Find where the given text appears and provide that cell's center as [x, y] coordinate. 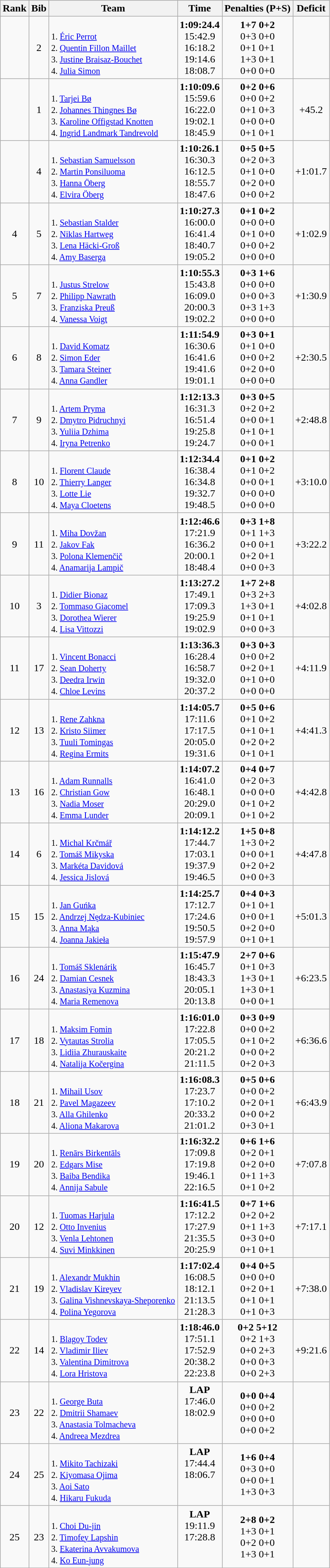
+2:30.5 [311, 358]
0+6 1+60+2 0+10+2 0+00+1 1+30+1 0+2 [258, 1164]
1:09:24.415:42.916:18.219:14.618:08.7 [200, 48]
Deficit [311, 8]
1:18:46.017:51.117:52.920:38.222:23.8 [200, 1350]
0+5 0+60+0 0+20+2 0+10+0 0+20+3 0+1 [258, 1102]
1:10:09.615:59.616:22.019:02.118:45.9 [200, 110]
1. Blagoy Todev2. Vladimir Iliev3. Valentina Dimitrova4. Lora Hristova [113, 1350]
+6:43.9 [311, 1102]
+4:41.3 [311, 730]
1. Sebastian Stalder2. Niklas Hartweg3. Lena Häcki-Groß4. Amy Baserga [113, 234]
+45.2 [311, 110]
0+4 0+70+2 0+30+0 0+00+1 0+20+1 0+2 [258, 792]
1. Adam Runnalls2. Christian Gow3. Nadia Moser4. Emma Lunder [113, 792]
0+3 0+50+2 0+20+0 0+10+1 0+10+0 0+1 [258, 420]
0+7 1+60+2 0+20+1 1+30+3 0+00+1 0+1 [258, 1226]
1:10:55.315:43.816:09.020:00.319:02.2 [200, 296]
1:14:05.717:11.617:17.520:05.019:31.6 [200, 730]
1. Mikito Tachizaki2. Kiyomasa Ojima3. Aoi Sato4. Hikaru Fukuda [113, 1475]
1. Renārs Birkentāls2. Edgars Mise3. Baiba Bendika4. Annija Sabule [113, 1164]
1:14:07.216:41.016:48.120:29.020:09.1 [200, 792]
1:16:08.317:23.717:10.220:33.221:01.2 [200, 1102]
+4:47.8 [311, 854]
+5:01.3 [311, 916]
3 [39, 606]
+3:10.0 [311, 482]
1. Justus Strelow2. Philipp Nawrath3. Franziska Preuß4. Vanessa Voigt [113, 296]
1. Tomáš Sklenárik2. Damian Cesnek3. Anastasiya Kuzmina4. Maria Remenova [113, 978]
0+5 0+50+2 0+30+1 0+00+2 0+00+0 0+2 [258, 172]
Bib [39, 8]
+3:22.2 [311, 544]
+7:17.1 [311, 1226]
0+4 0+30+1 0+10+0 0+10+2 0+00+1 0+1 [258, 916]
1. Tarjei Bø2. Johannes Thingnes Bø3. Karoline Offigstad Knotten4. Ingrid Landmark Tandrevold [113, 110]
+2:48.8 [311, 420]
Penalties (P+S) [258, 8]
1:12:13.316:31.316:51.419:25.819:24.7 [200, 420]
1. Didier Bionaz2. Tommaso Giacomel3. Dorothea Wierer4. Lisa Vittozzi [113, 606]
2+8 0+21+3 0+10+2 0+01+3 0+1 [258, 1537]
0+1 0+20+0 0+00+1 0+00+0 0+20+0 0+0 [258, 234]
1+5 0+81+3 0+20+0 0+10+2 0+20+0 0+3 [258, 854]
0+1 0+20+1 0+20+0 0+10+0 0+00+0 0+0 [258, 482]
1. Alexandr Mukhin2. Vladislav Kireyev3. Galina Vishnevskaya-Sheporenko4. Polina Yegorova [113, 1288]
0+3 0+30+0 0+20+2 0+10+1 0+00+0 0+0 [258, 668]
LAP17:46.018:02.9 [200, 1413]
1:17:02.416:08.518:12.121:13.521:28.3 [200, 1288]
1:11:54.916:30.616:41.619:41.619:01.1 [200, 358]
0+3 0+90+0 0+20+1 0+20+0 0+20+2 0+3 [258, 1040]
1. George Buta2. Dmitrii Shamaev3. Anastasia Tolmacheva4. Andreea Mezdrea [113, 1413]
+1:30.9 [311, 296]
0+2 5+120+2 1+30+0 2+30+0 0+30+0 2+3 [258, 1350]
1:12:46.617:21.916:36.220:00.118:48.4 [200, 544]
1. Sebastian Samuelsson2. Martin Ponsiluoma3. Hanna Öberg4. Elvira Öberg [113, 172]
0+3 1+80+1 1+30+0 0+10+2 0+10+0 0+3 [258, 544]
1+7 0+20+3 0+00+1 0+11+3 0+10+0 0+0 [258, 48]
+6:36.6 [311, 1040]
1:12:34.416:38.416:34.819:32.719:48.5 [200, 482]
+9:21.6 [311, 1350]
1. David Komatz2. Simon Eder3. Tamara Steiner4. Anna Gandler [113, 358]
Team [113, 8]
+1:01.7 [311, 172]
0+4 0+50+0 0+00+2 0+10+1 0+10+1 0+3 [258, 1288]
1. Rene Zahkna2. Kristo Siimer3. Tuuli Tomingas4. Regina Ermits [113, 730]
0+0 0+40+0 0+20+0 0+00+0 0+2 [258, 1413]
+4:42.8 [311, 792]
+6:23.5 [311, 978]
+4:02.8 [311, 606]
1:13:27.217:49.117:09.319:25.919:02.9 [200, 606]
1+6 0+40+3 0+00+0 0+11+3 0+3 [258, 1475]
0+2 0+60+0 0+20+1 0+30+0 0+00+1 0+1 [258, 110]
LAP19:11.917:28.8 [200, 1537]
1:13:36.316:28.416:58.719:32.020:37.2 [200, 668]
1. Mihail Usov2. Pavel Magazeev3. Alla Ghilenko4. Aliona Makarova [113, 1102]
+4:11.9 [311, 668]
1:14:12.217:44.717:03.119:37.919:46.5 [200, 854]
1:10:26.116:30.316:12.518:55.718:47.6 [200, 172]
1:15:47.916:45.718:43.320:05.120:13.8 [200, 978]
0+5 0+60+1 0+20+1 0+10+2 0+20+1 0+1 [258, 730]
2+7 0+60+1 0+31+3 0+11+3 0+10+0 0+1 [258, 978]
1. Miha Dovžan2. Jakov Fak3. Polona Klemenčič4. Anamarija Lampič [113, 544]
1:16:32.217:09.817:19.819:46.122:16.5 [200, 1164]
+7:38.0 [311, 1288]
Time [200, 8]
LAP17:44.418:06.7 [200, 1475]
1. Tuomas Harjula2. Otto Invenius3. Venla Lehtonen4. Suvi Minkkinen [113, 1226]
+1:02.9 [311, 234]
0+3 1+60+0 0+00+0 0+30+3 1+30+0 0+0 [258, 296]
1. Jan Guńka2. Andrzej Nędza-Kubiniec3. Anna Mąka4. Joanna Jakieła [113, 916]
+7:07.8 [311, 1164]
1:16:41.517:12.217:27.921:35.520:25.9 [200, 1226]
2 [39, 48]
1+7 2+80+3 2+31+3 0+10+1 0+10+0 0+3 [258, 606]
1:16:01.017:22.817:05.520:21.221:11.5 [200, 1040]
1. Vincent Bonacci2. Sean Doherty3. Deedra Irwin4. Chloe Levins [113, 668]
1:14:25.717:12.717:24.619:50.519:57.9 [200, 916]
1. Florent Claude2. Thierry Langer3. Lotte Lie4. Maya Cloetens [113, 482]
1. Éric Perrot2. Quentin Fillon Maillet3. Justine Braisaz-Bouchet4. Julia Simon [113, 48]
1. Michal Krčmář2. Tomáš Mikyska3. Markéta Davidová4. Jessica Jislová [113, 854]
1. Maksim Fomin2. Vytautas Strolia3. Lidiia Zhurauskaite4. Natalija Kočergina [113, 1040]
1 [39, 110]
1:10:27.316:00.016:41.418:40.719:05.2 [200, 234]
0+3 0+10+1 0+00+0 0+20+2 0+00+0 0+0 [258, 358]
1. Choi Du-jin2. Timofey Lapshin3. Ekaterina Avvakumova4. Ko Eun-jung [113, 1537]
Rank [14, 8]
1. Artem Pryma2. Dmytro Pidruchnyi3. Yuliia Dzhima4. Iryna Petrenko [113, 420]
